Find where the given text appears and provide that cell's center as [x, y] coordinate. 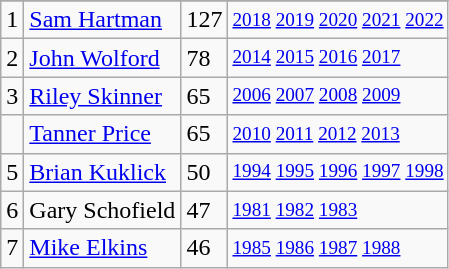
Gary Schofield [102, 210]
1985 1986 1987 1988 [338, 248]
Sam Hartman [102, 20]
John Wolford [102, 58]
2010 2011 2012 2013 [338, 134]
78 [204, 58]
1994 1995 1996 1997 1998 [338, 172]
3 [12, 96]
Brian Kuklick [102, 172]
2006 2007 2008 2009 [338, 96]
Riley Skinner [102, 96]
46 [204, 248]
7 [12, 248]
Tanner Price [102, 134]
1981 1982 1983 [338, 210]
6 [12, 210]
2018 2019 2020 2021 2022 [338, 20]
50 [204, 172]
5 [12, 172]
2014 2015 2016 2017 [338, 58]
Mike Elkins [102, 248]
1 [12, 20]
127 [204, 20]
47 [204, 210]
2 [12, 58]
